Output the [X, Y] coordinate of the center of the cell containing the given text.  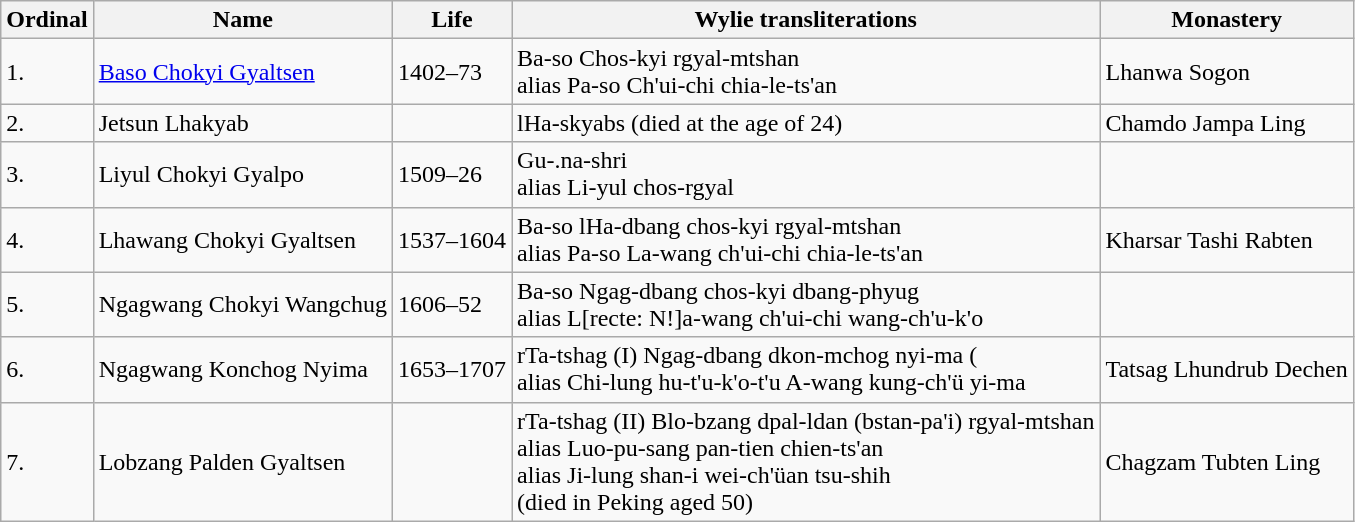
Lhawang Chokyi Gyaltsen [242, 240]
Kharsar Tashi Rabten [1226, 240]
Tatsag Lhundrub Dechen [1226, 370]
Monastery [1226, 20]
3. [47, 174]
Jetsun Lhakyab [242, 123]
Lhanwa Sogon [1226, 72]
Name [242, 20]
lHa-skyabs (died at the age of 24) [806, 123]
rTa-tshag (I) Ngag-dbang dkon-mchog nyi-ma (alias Chi-lung hu-t'u-k'o-t'u A-wang kung-ch'ü yi-ma [806, 370]
7. [47, 462]
1653–1707 [452, 370]
5. [47, 304]
1509–26 [452, 174]
1537–1604 [452, 240]
Lobzang Palden Gyaltsen [242, 462]
Ordinal [47, 20]
2. [47, 123]
Baso Chokyi Gyaltsen [242, 72]
Ba-so Chos-kyi rgyal-mtshan alias Pa-so Ch'ui-chi chia-le-ts'an [806, 72]
Liyul Chokyi Gyalpo [242, 174]
4. [47, 240]
1402–73 [452, 72]
Life [452, 20]
Ba-so lHa-dbang chos-kyi rgyal-mtshanalias Pa-so La-wang ch'ui-chi chia-le-ts'an [806, 240]
Chamdo Jampa Ling [1226, 123]
1. [47, 72]
Gu-.na-shri alias Li-yul chos-rgyal [806, 174]
Ngagwang Chokyi Wangchug [242, 304]
6. [47, 370]
Chagzam Tubten Ling [1226, 462]
Wylie transliterations [806, 20]
Ngagwang Konchog Nyima [242, 370]
Ba-so Ngag-dbang chos-kyi dbang-phyug alias L[recte: N!]a-wang ch'ui-chi wang-ch'u-k'o [806, 304]
1606–52 [452, 304]
